Return the [X, Y] coordinate for the center point of the cell that contains the specified text.  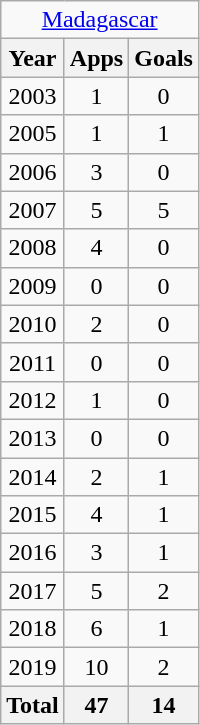
2009 [33, 286]
2016 [33, 553]
2006 [33, 172]
10 [96, 667]
2003 [33, 96]
2005 [33, 134]
2010 [33, 324]
14 [164, 705]
Apps [96, 58]
2011 [33, 362]
2015 [33, 515]
47 [96, 705]
6 [96, 629]
Year [33, 58]
2008 [33, 248]
2014 [33, 477]
2018 [33, 629]
2012 [33, 400]
2007 [33, 210]
2017 [33, 591]
Goals [164, 58]
2013 [33, 438]
2019 [33, 667]
Madagascar [100, 20]
Total [33, 705]
